Find where the given text appears and provide that cell's center as [X, Y] coordinate. 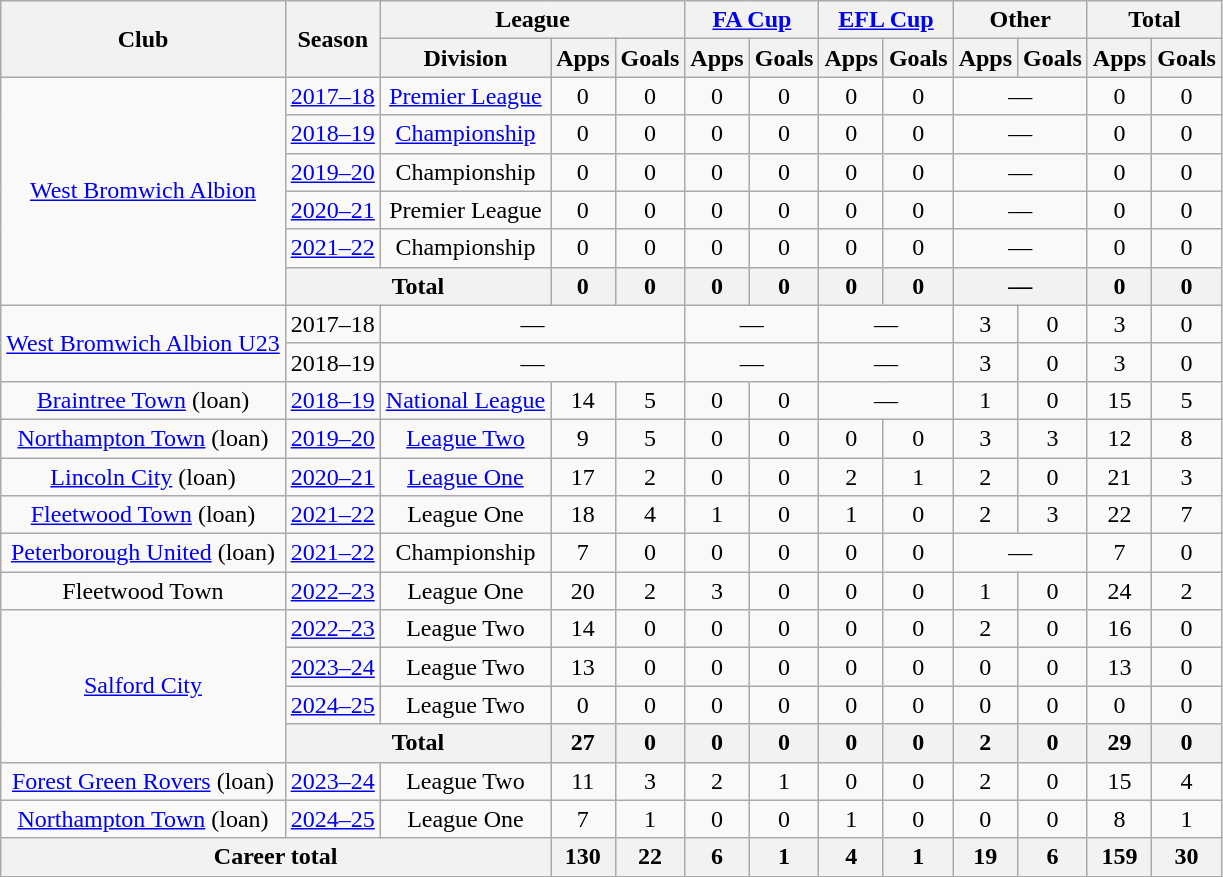
EFL Cup [886, 20]
Lincoln City (loan) [143, 477]
Other [1020, 20]
11 [583, 781]
20 [583, 591]
21 [1119, 477]
18 [583, 515]
9 [583, 438]
West Bromwich Albion U23 [143, 343]
159 [1119, 857]
FA Cup [752, 20]
Club [143, 39]
League [532, 20]
17 [583, 477]
Peterborough United (loan) [143, 553]
130 [583, 857]
Division [465, 58]
29 [1119, 743]
Fleetwood Town (loan) [143, 515]
27 [583, 743]
National League [465, 400]
Season [332, 39]
Career total [276, 857]
16 [1119, 629]
30 [1187, 857]
Forest Green Rovers (loan) [143, 781]
12 [1119, 438]
Fleetwood Town [143, 591]
West Bromwich Albion [143, 191]
Braintree Town (loan) [143, 400]
24 [1119, 591]
19 [985, 857]
Salford City [143, 686]
